Find where the given text appears and provide that cell's center as [x, y] coordinate. 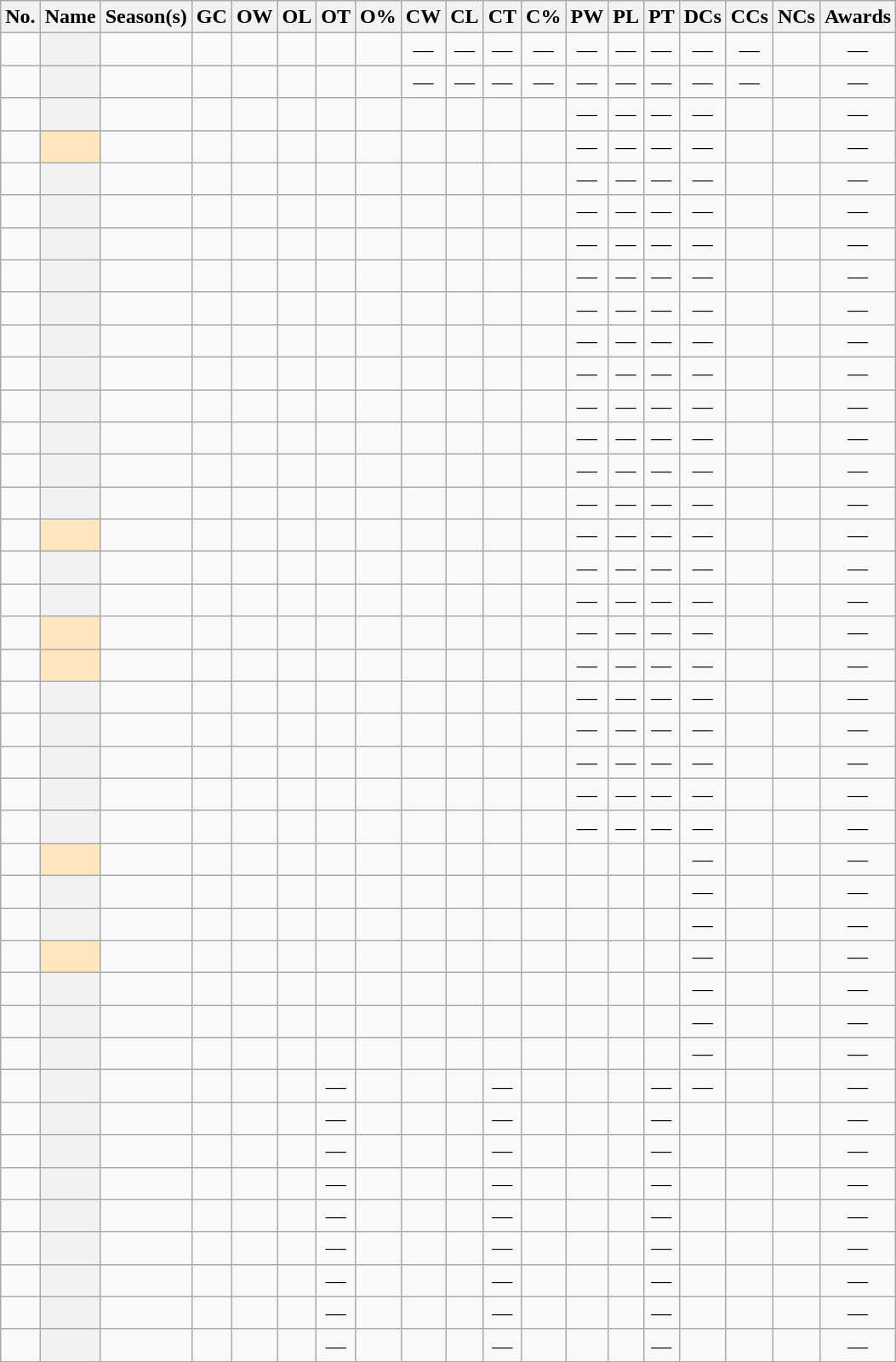
GC [211, 17]
OT [336, 17]
O% [379, 17]
CL [465, 17]
Name [70, 17]
CT [502, 17]
CCs [749, 17]
PL [626, 17]
No. [20, 17]
NCs [796, 17]
Awards [858, 17]
C% [544, 17]
OL [297, 17]
DCs [703, 17]
PT [661, 17]
OW [254, 17]
Season(s) [146, 17]
CW [423, 17]
PW [587, 17]
